Find where the given text appears and provide that cell's center as [X, Y] coordinate. 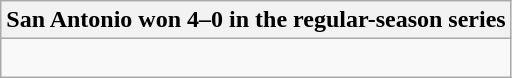
San Antonio won 4–0 in the regular-season series [256, 20]
